Output the (x, y) coordinate of the center of the cell containing the given text.  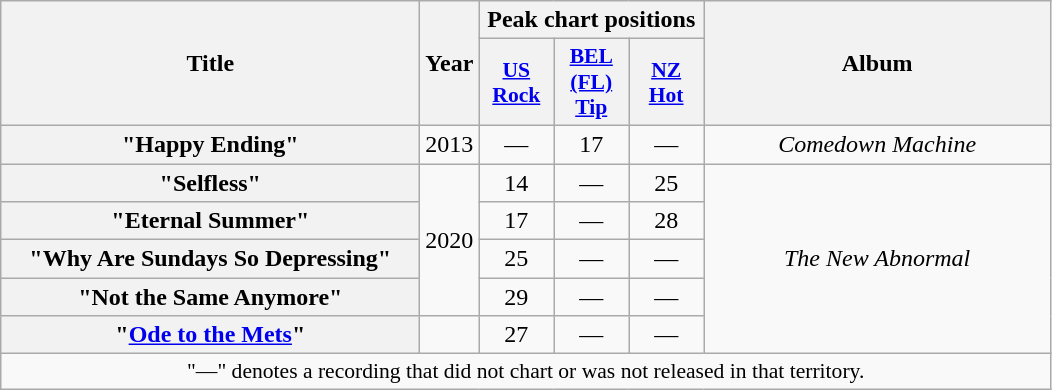
28 (666, 221)
USRock (516, 82)
"Not the Same Anymore" (210, 297)
14 (516, 183)
The New Abnormal (878, 259)
BEL(FL)Tip (592, 82)
2013 (450, 144)
Album (878, 64)
"Selfless" (210, 183)
2020 (450, 240)
"—" denotes a recording that did not chart or was not released in that territory. (526, 372)
27 (516, 335)
"Ode to the Mets" (210, 335)
NZHot (666, 82)
"Eternal Summer" (210, 221)
"Why Are Sundays So Depressing" (210, 259)
Peak chart positions (592, 20)
Comedown Machine (878, 144)
29 (516, 297)
"Happy Ending" (210, 144)
Title (210, 64)
Year (450, 64)
